Find where the given text appears and provide that cell's center as (X, Y) coordinate. 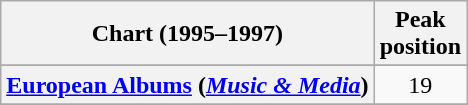
19 (420, 85)
Chart (1995–1997) (188, 34)
European Albums (Music & Media) (188, 85)
Peakposition (420, 34)
